For the text-containing cell, return its midpoint in [x, y] coordinate format. 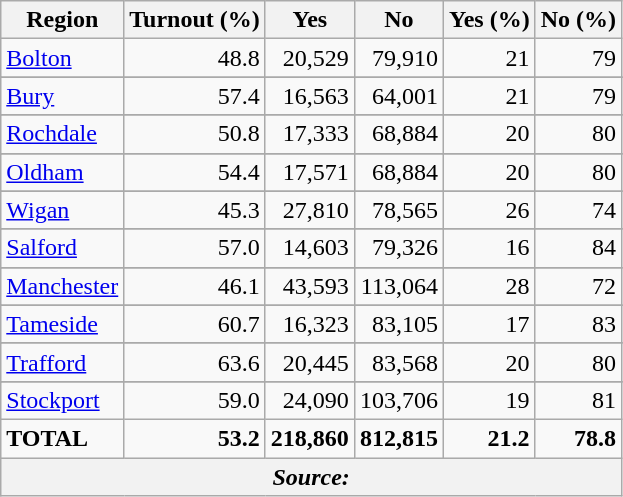
Salford [62, 248]
27,810 [310, 210]
Turnout (%) [195, 20]
TOTAL [62, 438]
28 [489, 286]
53.2 [195, 438]
57.4 [195, 96]
Bolton [62, 58]
Wigan [62, 210]
26 [489, 210]
Rochdale [62, 134]
Yes [310, 20]
Bury [62, 96]
16,323 [310, 324]
Source: [312, 477]
64,001 [398, 96]
78,565 [398, 210]
Yes (%) [489, 20]
Stockport [62, 400]
Trafford [62, 362]
Manchester [62, 286]
No (%) [578, 20]
218,860 [310, 438]
74 [578, 210]
No [398, 20]
59.0 [195, 400]
24,090 [310, 400]
Oldham [62, 172]
20,445 [310, 362]
16,563 [310, 96]
48.8 [195, 58]
60.7 [195, 324]
16 [489, 248]
113,064 [398, 286]
17,571 [310, 172]
21.2 [489, 438]
54.4 [195, 172]
84 [578, 248]
812,815 [398, 438]
Tameside [62, 324]
57.0 [195, 248]
20,529 [310, 58]
79,910 [398, 58]
83 [578, 324]
46.1 [195, 286]
103,706 [398, 400]
63.6 [195, 362]
17,333 [310, 134]
50.8 [195, 134]
83,568 [398, 362]
83,105 [398, 324]
81 [578, 400]
72 [578, 286]
43,593 [310, 286]
19 [489, 400]
78.8 [578, 438]
17 [489, 324]
Region [62, 20]
14,603 [310, 248]
79,326 [398, 248]
45.3 [195, 210]
